Extract the [X, Y] coordinate from the center of the cell holding the provided text.  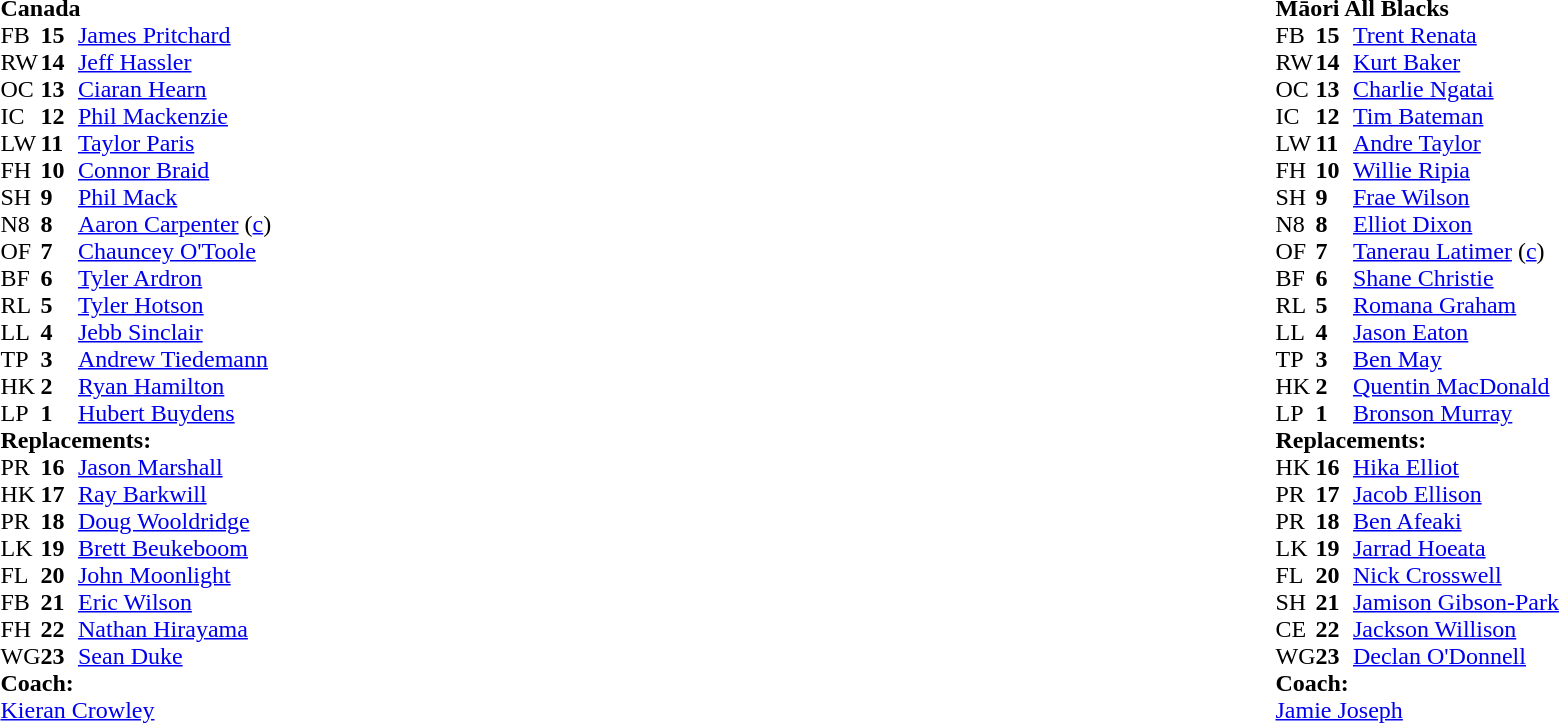
Elliot Dixon [1456, 224]
Chauncey O'Toole [174, 252]
Ciaran Hearn [174, 90]
Brett Beukeboom [174, 548]
John Moonlight [174, 576]
Jacob Ellison [1456, 494]
Aaron Carpenter (c) [174, 224]
Connor Braid [174, 170]
James Pritchard [174, 36]
Ben May [1456, 360]
Kurt Baker [1456, 62]
Frae Wilson [1456, 198]
Kieran Crowley [136, 710]
Taylor Paris [174, 144]
Hubert Buydens [174, 414]
Tim Bateman [1456, 116]
Tanerau Latimer (c) [1456, 252]
Jebb Sinclair [174, 332]
Declan O'Donnell [1456, 656]
Phil Mack [174, 198]
Jamison Gibson-Park [1456, 602]
Nathan Hirayama [174, 630]
Jarrad Hoeata [1456, 548]
Ray Barkwill [174, 494]
Jeff Hassler [174, 62]
Jason Eaton [1456, 332]
Jason Marshall [174, 468]
Willie Ripia [1456, 170]
CE [1296, 630]
Phil Mackenzie [174, 116]
Trent Renata [1456, 36]
Hika Elliot [1456, 468]
Charlie Ngatai [1456, 90]
Bronson Murray [1456, 414]
Ryan Hamilton [174, 386]
Nick Crosswell [1456, 576]
Andre Taylor [1456, 144]
Ben Afeaki [1456, 522]
Andrew Tiedemann [174, 360]
Eric Wilson [174, 602]
Jackson Willison [1456, 630]
Quentin MacDonald [1456, 386]
Sean Duke [174, 656]
Jamie Joseph [1418, 710]
Romana Graham [1456, 306]
Tyler Hotson [174, 306]
Doug Wooldridge [174, 522]
Shane Christie [1456, 278]
Tyler Ardron [174, 278]
